Search for the cell housing the specified text and yield its [X, Y] center coordinate. 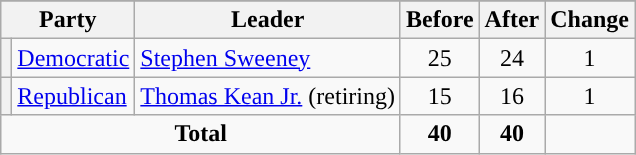
Thomas Kean Jr. (retiring) [268, 96]
Party [68, 20]
Stephen Sweeney [268, 58]
Change [590, 20]
Total [201, 134]
Before [440, 20]
After [512, 20]
24 [512, 58]
25 [440, 58]
Democratic [74, 58]
16 [512, 96]
Republican [74, 96]
15 [440, 96]
Leader [268, 20]
